Scan for the cell matching the given text and deliver its [x, y] coordinate at center. 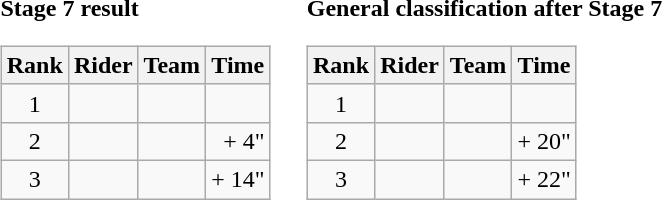
+ 4" [238, 141]
+ 14" [238, 179]
+ 20" [544, 141]
+ 22" [544, 179]
